Detect which cell encompasses the target text, then output its [x, y] center coordinate. 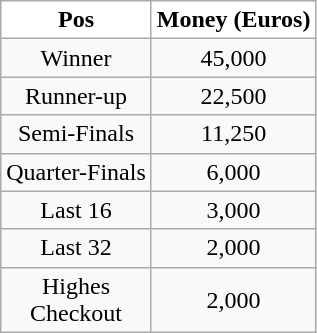
Quarter-Finals [76, 172]
11,250 [234, 134]
Runner-up [76, 96]
Last 32 [76, 248]
Pos [76, 20]
3,000 [234, 210]
6,000 [234, 172]
Semi-Finals [76, 134]
45,000 [234, 58]
Last 16 [76, 210]
22,500 [234, 96]
Winner [76, 58]
HighesCheckout [76, 300]
Money (Euros) [234, 20]
